For the text-containing cell, return its midpoint in [X, Y] coordinate format. 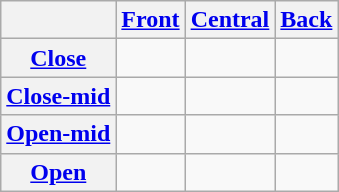
Central [230, 20]
Back [306, 20]
Open [58, 172]
Close-mid [58, 96]
Front [150, 20]
Close [58, 58]
Open-mid [58, 134]
